Find where the given text appears and provide that cell's center as [x, y] coordinate. 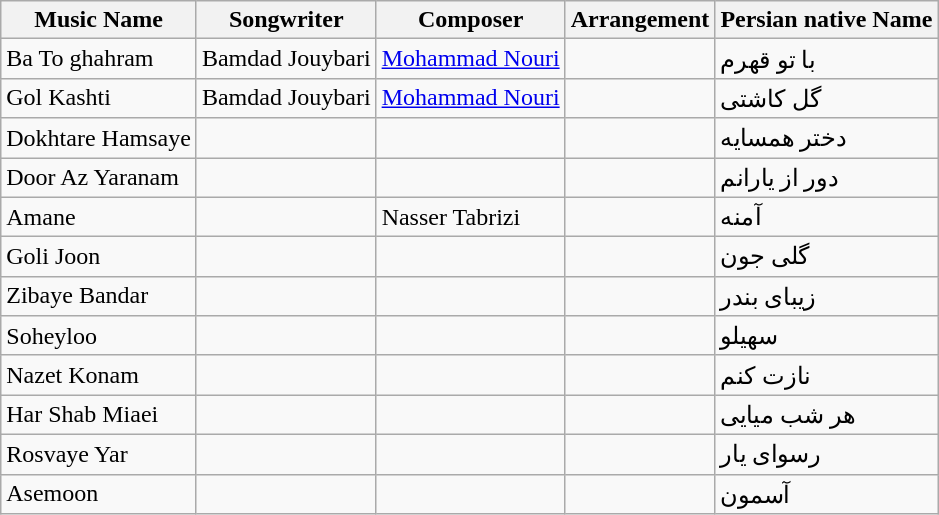
Gol Kashti [99, 98]
Zibaye Bandar [99, 296]
Har Shab Miaei [99, 415]
Songwriter [286, 20]
دختر همسایه [826, 138]
Composer [470, 20]
Nazet Konam [99, 375]
سهیلو [826, 336]
Door Az Yaranam [99, 178]
Dokhtare Hamsaye [99, 138]
Nasser Tabrizi [470, 217]
Arrangement [640, 20]
گل کاشتی [826, 98]
زیبای بندر [826, 296]
با تو قهرم [826, 59]
نازت کنم [826, 375]
دور از یارانم [826, 178]
هر شب میایی [826, 415]
Music Name [99, 20]
Ba To ghahram [99, 59]
Amane [99, 217]
Soheyloo [99, 336]
گلی جون [826, 257]
Asemoon [99, 494]
Rosvaye Yar [99, 454]
آمنه [826, 217]
رسوای یار [826, 454]
آسمون [826, 494]
Goli Joon [99, 257]
Persian native Name [826, 20]
